Scan for the cell matching the given text and deliver its [X, Y] coordinate at center. 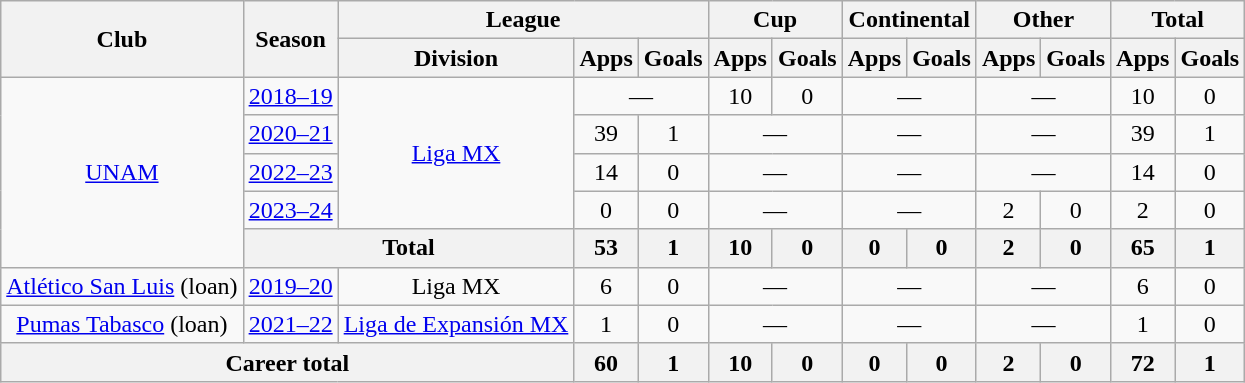
Career total [288, 362]
2019–20 [290, 286]
Season [290, 39]
League [523, 20]
UNAM [122, 172]
2018–19 [290, 96]
Club [122, 39]
Atlético San Luis (loan) [122, 286]
2023–24 [290, 210]
2020–21 [290, 134]
60 [606, 362]
Pumas Tabasco (loan) [122, 324]
Cup [775, 20]
2022–23 [290, 172]
72 [1143, 362]
2021–22 [290, 324]
Continental [909, 20]
Division [456, 58]
53 [606, 248]
Other [1043, 20]
Liga de Expansión MX [456, 324]
65 [1143, 248]
